Return the (x, y) coordinate for the center point of the cell that contains the specified text.  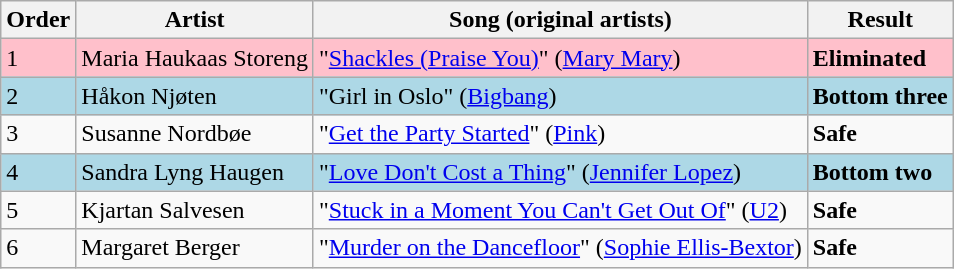
Result (880, 20)
Song (original artists) (560, 20)
Order (38, 20)
Artist (195, 20)
Margaret Berger (195, 248)
2 (38, 96)
Bottom two (880, 172)
Bottom three (880, 96)
Eliminated (880, 58)
Kjartan Salvesen (195, 210)
5 (38, 210)
Susanne Nordbøe (195, 134)
4 (38, 172)
3 (38, 134)
Håkon Njøten (195, 96)
"Murder on the Dancefloor" (Sophie Ellis-Bextor) (560, 248)
"Love Don't Cost a Thing" (Jennifer Lopez) (560, 172)
"Shackles (Praise You)" (Mary Mary) (560, 58)
"Girl in Oslo" (Bigbang) (560, 96)
"Stuck in a Moment You Can't Get Out Of" (U2) (560, 210)
Sandra Lyng Haugen (195, 172)
Maria Haukaas Storeng (195, 58)
"Get the Party Started" (Pink) (560, 134)
1 (38, 58)
6 (38, 248)
